Detect which cell encompasses the target text, then output its [x, y] center coordinate. 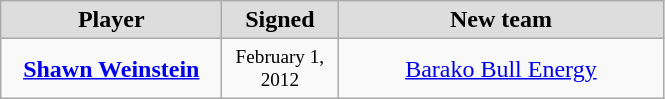
Shawn Weinstein [112, 69]
Barako Bull Energy [501, 69]
Signed [280, 20]
New team [501, 20]
Player [112, 20]
February 1, 2012 [280, 69]
